Return (X, Y) of the center of cell containing provided text 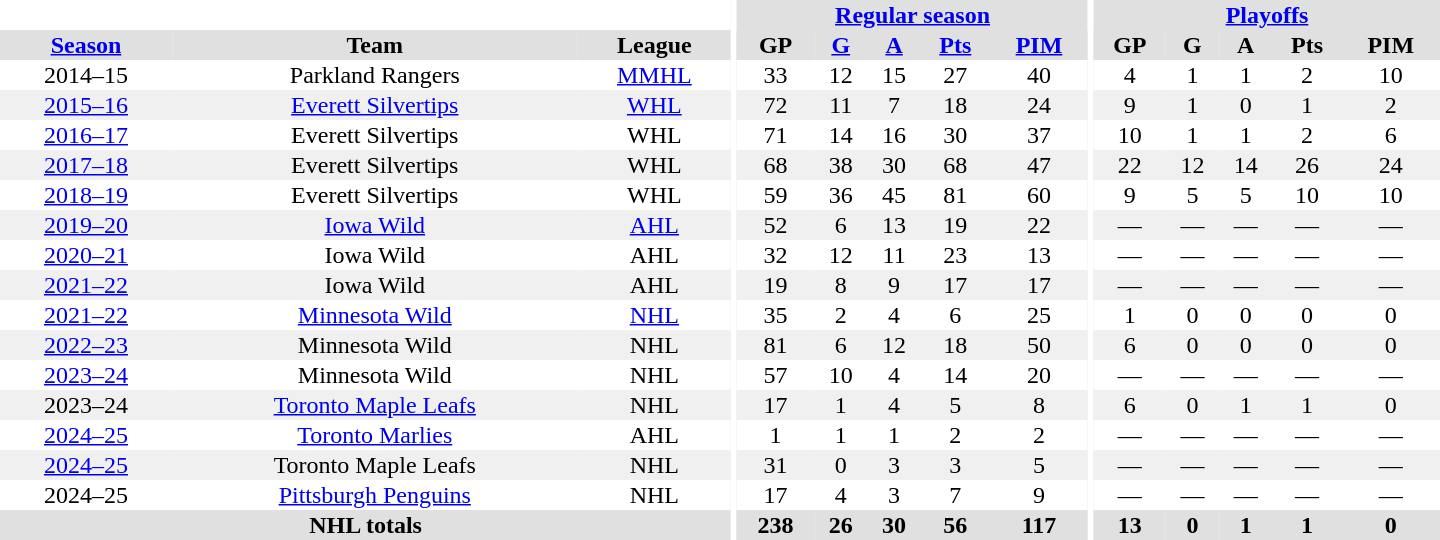
33 (776, 75)
40 (1039, 75)
36 (840, 195)
56 (956, 525)
38 (840, 165)
League (654, 45)
60 (1039, 195)
Toronto Marlies (375, 435)
2020–21 (86, 255)
2018–19 (86, 195)
Season (86, 45)
2016–17 (86, 135)
71 (776, 135)
16 (894, 135)
2022–23 (86, 345)
25 (1039, 315)
Parkland Rangers (375, 75)
Playoffs (1267, 15)
45 (894, 195)
50 (1039, 345)
2017–18 (86, 165)
2015–16 (86, 105)
72 (776, 105)
Team (375, 45)
37 (1039, 135)
47 (1039, 165)
35 (776, 315)
NHL totals (366, 525)
27 (956, 75)
15 (894, 75)
2019–20 (86, 225)
52 (776, 225)
32 (776, 255)
31 (776, 465)
Regular season (912, 15)
238 (776, 525)
23 (956, 255)
59 (776, 195)
2014–15 (86, 75)
Pittsburgh Penguins (375, 495)
117 (1039, 525)
MMHL (654, 75)
20 (1039, 375)
57 (776, 375)
